Output the (X, Y) coordinate of the center of the cell containing the given text.  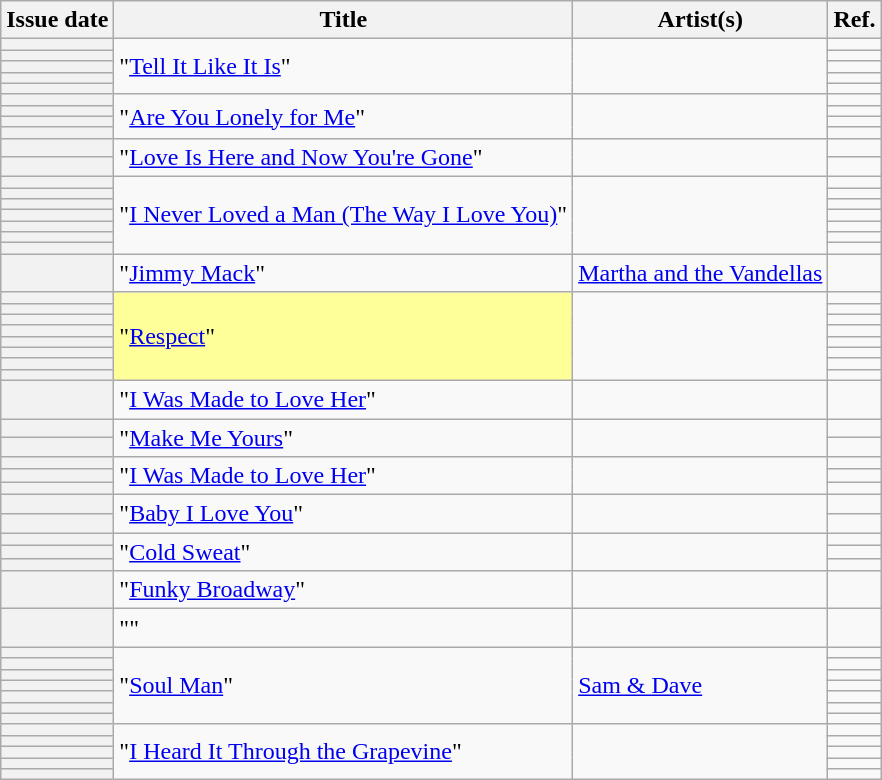
Title (344, 20)
Martha and the Vandellas (700, 273)
Ref. (854, 20)
"I Heard It Through the Grapevine" (344, 752)
Artist(s) (700, 20)
Issue date (58, 20)
"Funky Broadway" (344, 590)
"Baby I Love You" (344, 514)
"Cold Sweat" (344, 552)
Sam & Dave (700, 686)
"Love Is Here and Now You're Gone" (344, 157)
"Jimmy Mack" (344, 273)
"" (344, 628)
"Make Me Yours" (344, 437)
"I Never Loved a Man (The Way I Love You)" (344, 214)
"Are You Lonely for Me" (344, 116)
"Tell It Like It Is" (344, 66)
"Soul Man" (344, 686)
"Respect" (344, 336)
